Output the [x, y] coordinate of the center of the cell containing the given text.  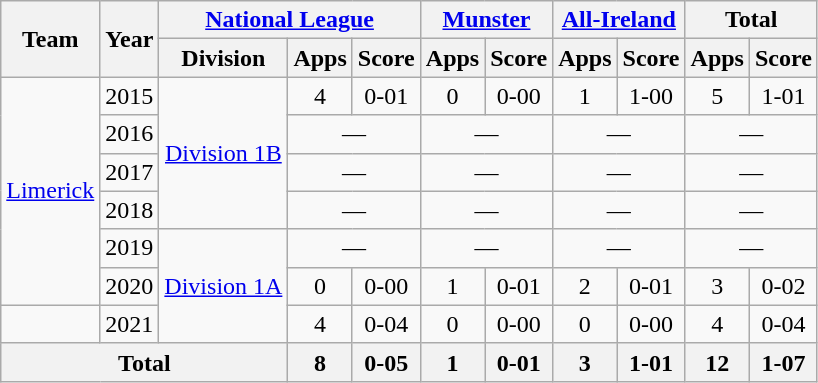
2015 [130, 96]
8 [320, 362]
2019 [130, 248]
12 [717, 362]
5 [717, 96]
0-02 [783, 286]
Munster [486, 20]
Team [50, 39]
2018 [130, 210]
Limerick [50, 191]
0-05 [386, 362]
Division [224, 58]
1-07 [783, 362]
2017 [130, 172]
2 [585, 286]
2020 [130, 286]
1-00 [651, 96]
2021 [130, 324]
Year [130, 39]
Division 1A [224, 286]
Division 1B [224, 153]
National League [290, 20]
All-Ireland [619, 20]
2016 [130, 134]
